Detect which cell encompasses the target text, then output its [X, Y] center coordinate. 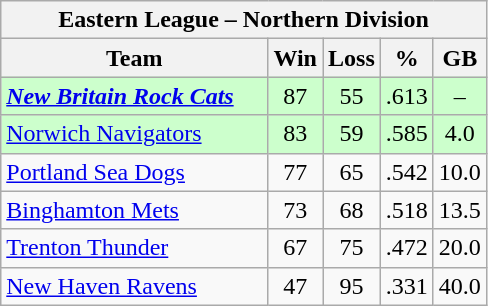
.518 [406, 210]
59 [351, 134]
GB [460, 58]
Team [134, 58]
40.0 [460, 286]
– [460, 96]
New Britain Rock Cats [134, 96]
13.5 [460, 210]
10.0 [460, 172]
95 [351, 286]
New Haven Ravens [134, 286]
.585 [406, 134]
77 [296, 172]
% [406, 58]
Portland Sea Dogs [134, 172]
67 [296, 248]
.613 [406, 96]
Norwich Navigators [134, 134]
65 [351, 172]
.472 [406, 248]
Win [296, 58]
20.0 [460, 248]
Binghamton Mets [134, 210]
.331 [406, 286]
4.0 [460, 134]
Trenton Thunder [134, 248]
87 [296, 96]
75 [351, 248]
47 [296, 286]
Loss [351, 58]
.542 [406, 172]
83 [296, 134]
68 [351, 210]
Eastern League – Northern Division [244, 20]
73 [296, 210]
55 [351, 96]
